Find where the given text appears and provide that cell's center as (X, Y) coordinate. 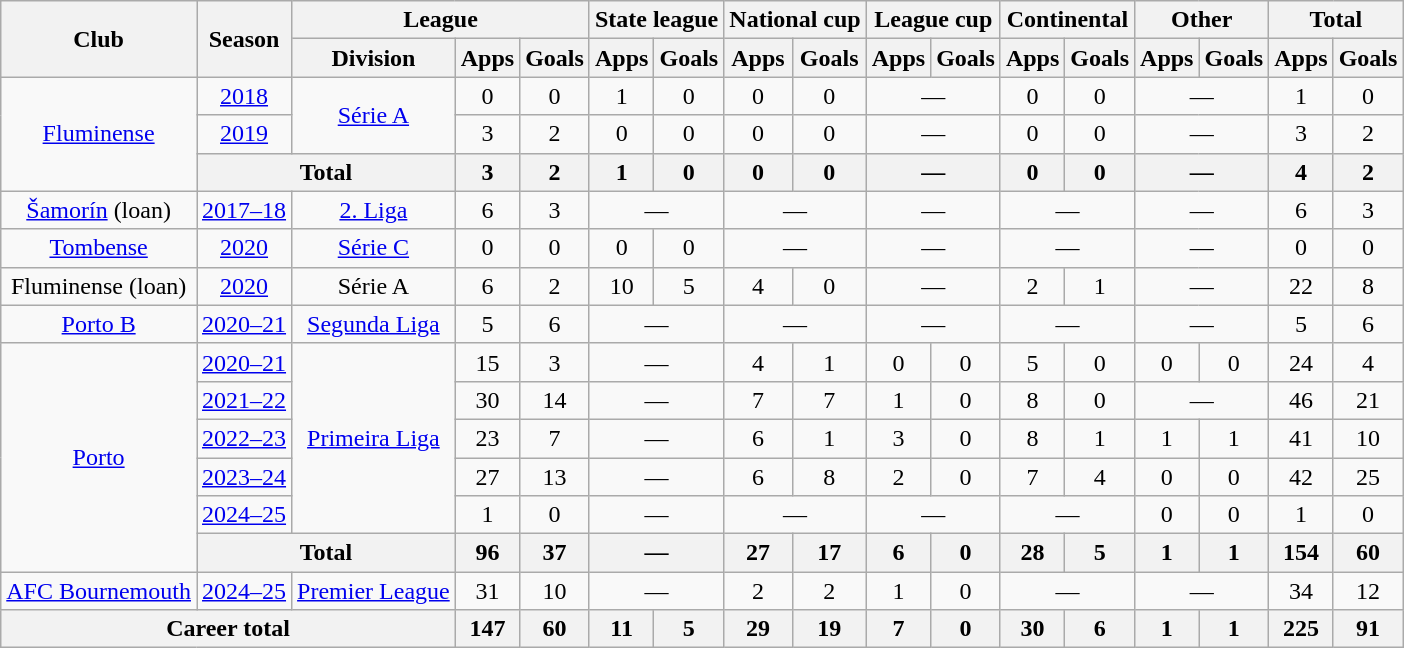
Fluminense (loan) (99, 286)
21 (1368, 400)
2023–24 (244, 477)
91 (1368, 629)
2017–18 (244, 210)
Club (99, 39)
42 (1301, 477)
Other (1202, 20)
11 (621, 629)
23 (487, 438)
96 (487, 553)
2021–22 (244, 400)
Porto B (99, 324)
154 (1301, 553)
25 (1368, 477)
15 (487, 362)
Career total (228, 629)
29 (758, 629)
24 (1301, 362)
12 (1368, 591)
Tombense (99, 248)
2019 (244, 134)
22 (1301, 286)
2. Liga (374, 210)
28 (1032, 553)
Primeira Liga (374, 438)
13 (555, 477)
2022–23 (244, 438)
34 (1301, 591)
League (441, 20)
Season (244, 39)
Porto (99, 457)
2018 (244, 96)
31 (487, 591)
National cup (795, 20)
League cup (933, 20)
225 (1301, 629)
17 (829, 553)
Segunda Liga (374, 324)
46 (1301, 400)
AFC Bournemouth (99, 591)
State league (656, 20)
14 (555, 400)
Šamorín (loan) (99, 210)
Continental (1067, 20)
Fluminense (99, 134)
19 (829, 629)
37 (555, 553)
Division (374, 58)
Série C (374, 248)
41 (1301, 438)
147 (487, 629)
Premier League (374, 591)
